From the cell containing the given text, extract its center point as [x, y] coordinate. 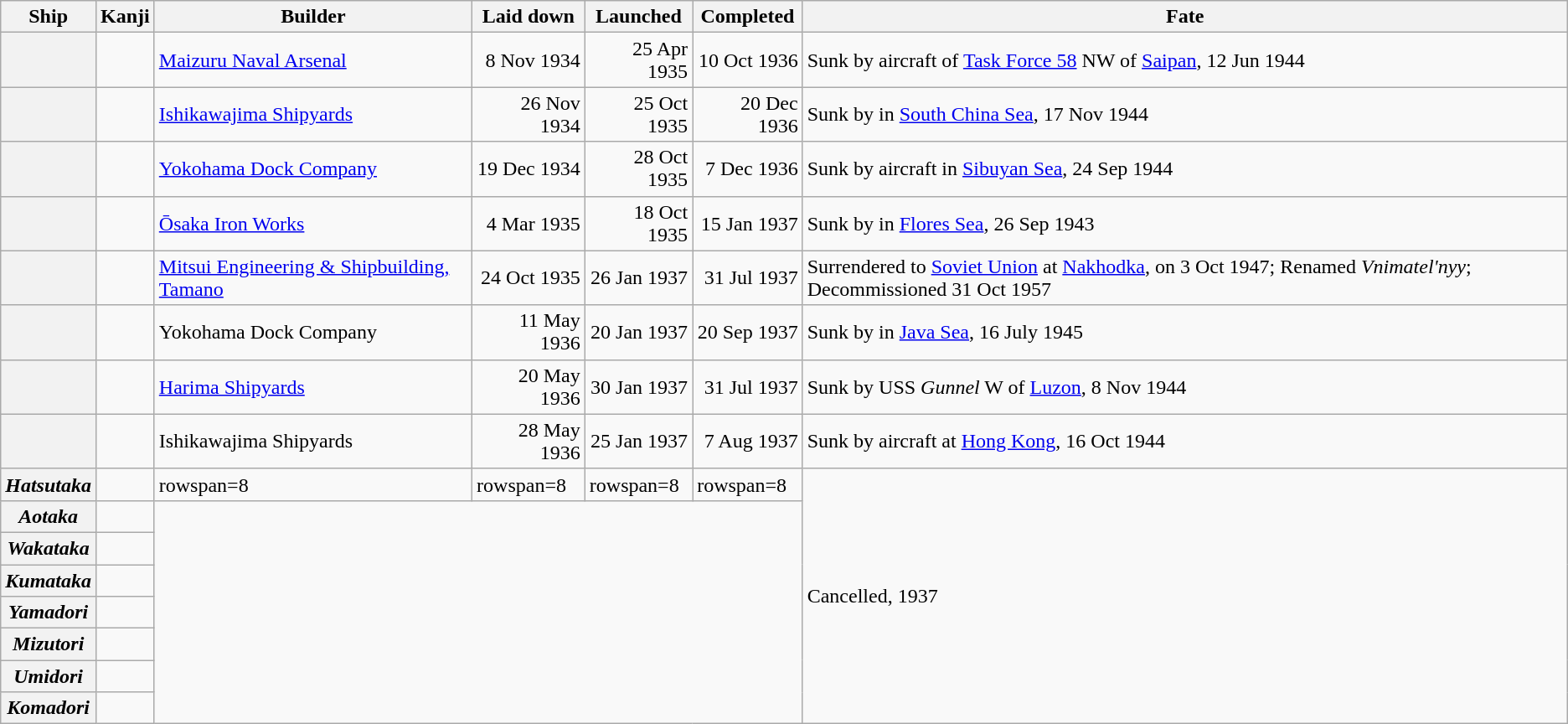
26 Nov 1934 [529, 114]
Cancelled, 1937 [1184, 596]
Sunk by in Java Sea, 16 July 1945 [1184, 332]
20 Dec 1936 [748, 114]
Launched [638, 17]
25 Oct 1935 [638, 114]
Aotaka [49, 516]
Harima Shipyards [313, 387]
28 Oct 1935 [638, 169]
20 Sep 1937 [748, 332]
Laid down [529, 17]
Ōsaka Iron Works [313, 223]
11 May 1936 [529, 332]
Maizuru Naval Arsenal [313, 60]
Mizutori [49, 644]
Wakataka [49, 548]
20 Jan 1937 [638, 332]
Komadori [49, 708]
Hatsutaka [49, 484]
19 Dec 1934 [529, 169]
25 Apr 1935 [638, 60]
Kumataka [49, 581]
Builder [313, 17]
7 Dec 1936 [748, 169]
Sunk by aircraft in Sibuyan Sea, 24 Sep 1944 [1184, 169]
8 Nov 1934 [529, 60]
28 May 1936 [529, 441]
30 Jan 1937 [638, 387]
20 May 1936 [529, 387]
4 Mar 1935 [529, 223]
Sunk by aircraft of Task Force 58 NW of Saipan, 12 Jun 1944 [1184, 60]
Ship [49, 17]
25 Jan 1937 [638, 441]
15 Jan 1937 [748, 223]
10 Oct 1936 [748, 60]
26 Jan 1937 [638, 278]
Sunk by in Flores Sea, 26 Sep 1943 [1184, 223]
Umidori [49, 676]
Fate [1184, 17]
Yamadori [49, 613]
Surrendered to Soviet Union at Nakhodka, on 3 Oct 1947; Renamed Vnimatel'nyy; Decommissioned 31 Oct 1957 [1184, 278]
Mitsui Engineering & Shipbuilding, Tamano [313, 278]
7 Aug 1937 [748, 441]
Sunk by USS Gunnel W of Luzon, 8 Nov 1944 [1184, 387]
24 Oct 1935 [529, 278]
Sunk by aircraft at Hong Kong, 16 Oct 1944 [1184, 441]
Kanji [126, 17]
Completed [748, 17]
Sunk by in South China Sea, 17 Nov 1944 [1184, 114]
18 Oct 1935 [638, 223]
